Scan for the cell matching the given text and deliver its (X, Y) coordinate at center. 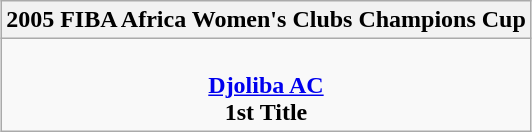
Djoliba AC1st Title (266, 85)
2005 FIBA Africa Women's Clubs Champions Cup (266, 20)
